Identify which cell holds the provided text, then report its [x, y] central coordinate. 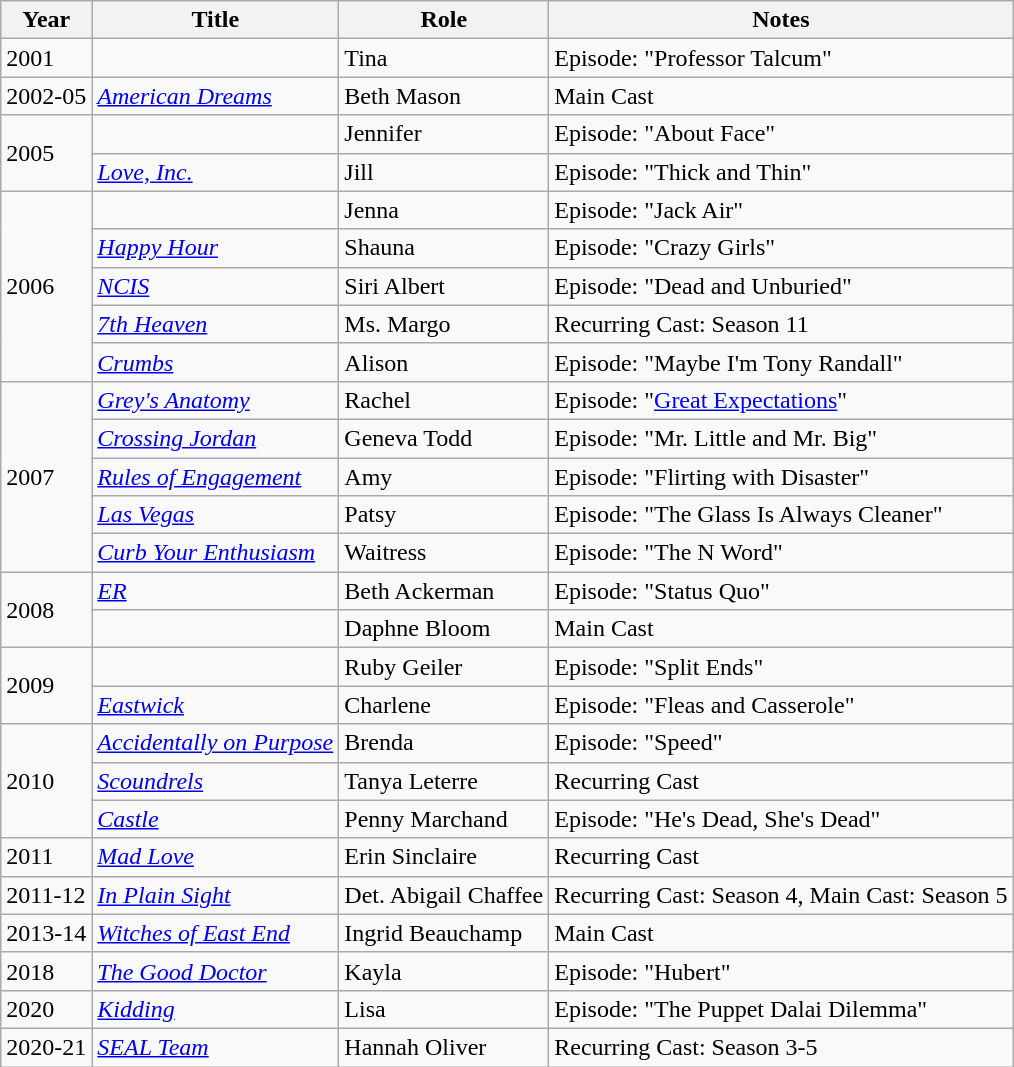
Episode: "About Face" [781, 134]
2007 [46, 476]
American Dreams [216, 96]
Jenna [444, 210]
Grey's Anatomy [216, 400]
Daphne Bloom [444, 629]
Episode: "Crazy Girls" [781, 248]
Hannah Oliver [444, 1047]
2018 [46, 971]
Rules of Engagement [216, 477]
Ms. Margo [444, 324]
Episode: "Great Expectations" [781, 400]
Det. Abigail Chaffee [444, 895]
Love, Inc. [216, 172]
Lisa [444, 1009]
Tina [444, 58]
2020 [46, 1009]
ER [216, 591]
Episode: "Fleas and Casserole" [781, 705]
Crumbs [216, 362]
Kidding [216, 1009]
Episode: "Hubert" [781, 971]
Episode: "Speed" [781, 743]
Episode: "The Puppet Dalai Dilemma" [781, 1009]
Ruby Geiler [444, 667]
Penny Marchand [444, 819]
Accidentally on Purpose [216, 743]
Brenda [444, 743]
2010 [46, 781]
Episode: "Flirting with Disaster" [781, 477]
Episode: "Split Ends" [781, 667]
Alison [444, 362]
Notes [781, 20]
Episode: "Professor Talcum" [781, 58]
Episode: "Status Quo" [781, 591]
Episode: "The N Word" [781, 553]
Amy [444, 477]
Castle [216, 819]
SEAL Team [216, 1047]
Episode: "He's Dead, She's Dead" [781, 819]
Geneva Todd [444, 438]
Kayla [444, 971]
Mad Love [216, 857]
Erin Sinclaire [444, 857]
2005 [46, 153]
Episode: "Maybe I'm Tony Randall" [781, 362]
Beth Ackerman [444, 591]
Jennifer [444, 134]
2009 [46, 686]
Waitress [444, 553]
Witches of East End [216, 933]
2020-21 [46, 1047]
Recurring Cast: Season 4, Main Cast: Season 5 [781, 895]
Episode: "Thick and Thin" [781, 172]
Beth Mason [444, 96]
2001 [46, 58]
2011-12 [46, 895]
In Plain Sight [216, 895]
Episode: "Mr. Little and Mr. Big" [781, 438]
7th Heaven [216, 324]
Episode: "Dead and Unburied" [781, 286]
2008 [46, 610]
Title [216, 20]
2002-05 [46, 96]
2006 [46, 286]
Episode: "Jack Air" [781, 210]
2011 [46, 857]
Role [444, 20]
Rachel [444, 400]
NCIS [216, 286]
Curb Your Enthusiasm [216, 553]
Jill [444, 172]
Scoundrels [216, 781]
Patsy [444, 515]
Recurring Cast: Season 11 [781, 324]
Charlene [444, 705]
Shauna [444, 248]
The Good Doctor [216, 971]
Siri Albert [444, 286]
Year [46, 20]
Recurring Cast: Season 3-5 [781, 1047]
Eastwick [216, 705]
Happy Hour [216, 248]
Episode: "The Glass Is Always Cleaner" [781, 515]
2013-14 [46, 933]
Crossing Jordan [216, 438]
Tanya Leterre [444, 781]
Las Vegas [216, 515]
Ingrid Beauchamp [444, 933]
